Identify which cell holds the provided text, then report its [X, Y] central coordinate. 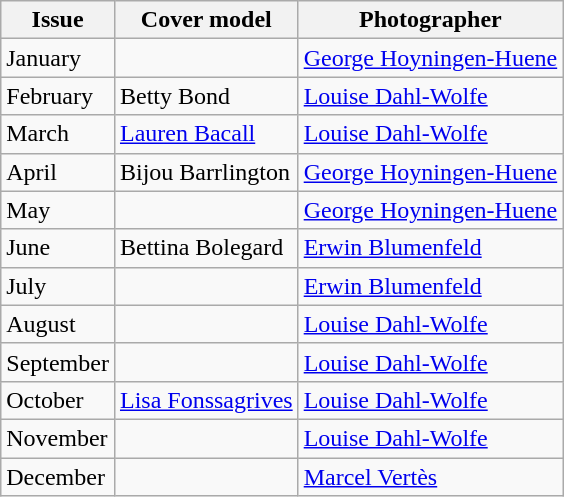
July [58, 286]
January [58, 58]
Cover model [206, 20]
Lauren Bacall [206, 134]
October [58, 400]
September [58, 362]
Bettina Bolegard [206, 248]
May [58, 210]
June [58, 248]
Betty Bond [206, 96]
Bijou Barrlington [206, 172]
Issue [58, 20]
Lisa Fonssagrives [206, 400]
Photographer [430, 20]
April [58, 172]
February [58, 96]
November [58, 438]
Marcel Vertès [430, 477]
March [58, 134]
August [58, 324]
December [58, 477]
